For the text-containing cell, return its midpoint in [X, Y] coordinate format. 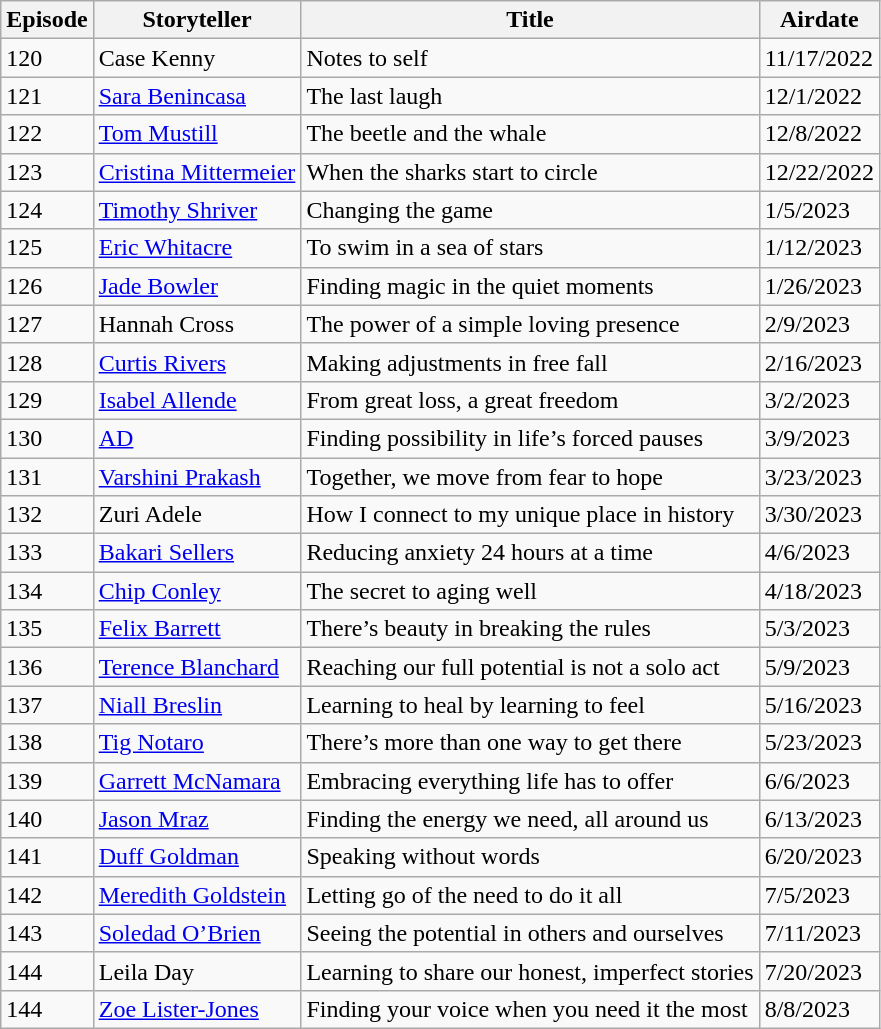
Garrett McNamara [197, 781]
134 [47, 591]
Terence Blanchard [197, 667]
Hannah Cross [197, 324]
12/1/2022 [819, 96]
11/17/2022 [819, 58]
Sara Benincasa [197, 96]
Learning to share our honest, imperfect stories [530, 971]
Changing the game [530, 210]
Episode [47, 20]
Duff Goldman [197, 857]
Timothy Shriver [197, 210]
136 [47, 667]
There’s more than one way to get there [530, 743]
142 [47, 895]
From great loss, a great freedom [530, 400]
131 [47, 477]
12/8/2022 [819, 134]
132 [47, 515]
143 [47, 933]
The secret to aging well [530, 591]
Bakari Sellers [197, 553]
Making adjustments in free fall [530, 362]
The power of a simple loving presence [530, 324]
Eric Whitacre [197, 248]
3/9/2023 [819, 438]
Airdate [819, 20]
4/18/2023 [819, 591]
Zuri Adele [197, 515]
Finding magic in the quiet moments [530, 286]
2/16/2023 [819, 362]
Tom Mustill [197, 134]
127 [47, 324]
133 [47, 553]
The last laugh [530, 96]
121 [47, 96]
To swim in a sea of stars [530, 248]
Together, we move from fear to hope [530, 477]
7/11/2023 [819, 933]
128 [47, 362]
123 [47, 172]
Speaking without words [530, 857]
Jade Bowler [197, 286]
Title [530, 20]
120 [47, 58]
Finding the energy we need, all around us [530, 819]
8/8/2023 [819, 1009]
7/20/2023 [819, 971]
139 [47, 781]
Finding your voice when you need it the most [530, 1009]
Reaching our full potential is not a solo act [530, 667]
7/5/2023 [819, 895]
Zoe Lister-Jones [197, 1009]
Felix Barrett [197, 629]
3/30/2023 [819, 515]
Leila Day [197, 971]
5/3/2023 [819, 629]
Varshini Prakash [197, 477]
5/16/2023 [819, 705]
122 [47, 134]
Jason Mraz [197, 819]
141 [47, 857]
Cristina Mittermeier [197, 172]
4/6/2023 [819, 553]
Letting go of the need to do it all [530, 895]
Notes to self [530, 58]
3/23/2023 [819, 477]
Niall Breslin [197, 705]
2/9/2023 [819, 324]
Storyteller [197, 20]
The beetle and the whale [530, 134]
Tig Notaro [197, 743]
1/5/2023 [819, 210]
Embracing everything life has to offer [530, 781]
125 [47, 248]
137 [47, 705]
12/22/2022 [819, 172]
140 [47, 819]
Case Kenny [197, 58]
Seeing the potential in others and ourselves [530, 933]
AD [197, 438]
1/26/2023 [819, 286]
Meredith Goldstein [197, 895]
Soledad O’Brien [197, 933]
138 [47, 743]
When the sharks start to circle [530, 172]
Isabel Allende [197, 400]
6/13/2023 [819, 819]
Chip Conley [197, 591]
5/23/2023 [819, 743]
1/12/2023 [819, 248]
130 [47, 438]
6/6/2023 [819, 781]
There’s beauty in breaking the rules [530, 629]
Curtis Rivers [197, 362]
129 [47, 400]
6/20/2023 [819, 857]
Finding possibility in life’s forced pauses [530, 438]
5/9/2023 [819, 667]
How I connect to my unique place in history [530, 515]
126 [47, 286]
3/2/2023 [819, 400]
124 [47, 210]
135 [47, 629]
Reducing anxiety 24 hours at a time [530, 553]
Learning to heal by learning to feel [530, 705]
